Scan for the cell matching the given text and deliver its (x, y) coordinate at center. 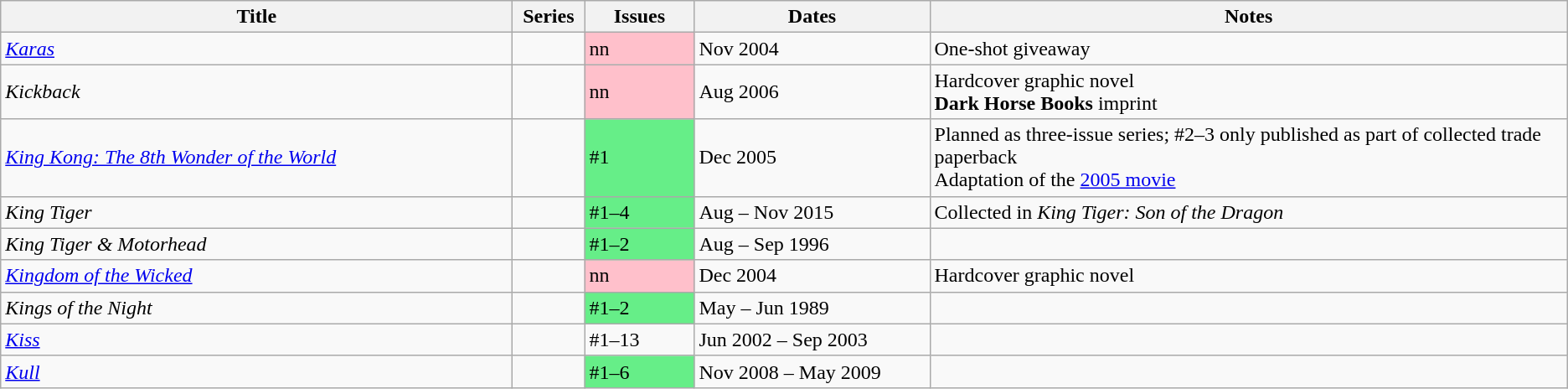
May – Jun 1989 (812, 308)
Dates (812, 17)
Kull (256, 371)
Jun 2002 – Sep 2003 (812, 340)
Kiss (256, 340)
#1–13 (640, 340)
King Kong: The 8th Wonder of the World (256, 158)
Nov 2004 (812, 49)
Title (256, 17)
Kickback (256, 92)
Aug 2006 (812, 92)
Aug – Sep 1996 (812, 244)
Dec 2004 (812, 276)
Karas (256, 49)
One-shot giveaway (1248, 49)
#1–4 (640, 212)
Planned as three-issue series; #2–3 only published as part of collected trade paperbackAdaptation of the 2005 movie (1248, 158)
Dec 2005 (812, 158)
King Tiger (256, 212)
Issues (640, 17)
Collected in King Tiger: Son of the Dragon (1248, 212)
King Tiger & Motorhead (256, 244)
Series (549, 17)
Kingdom of the Wicked (256, 276)
Hardcover graphic novel (1248, 276)
#1 (640, 158)
Kings of the Night (256, 308)
Hardcover graphic novelDark Horse Books imprint (1248, 92)
#1–6 (640, 371)
Nov 2008 – May 2009 (812, 371)
Aug – Nov 2015 (812, 212)
Notes (1248, 17)
